Extract the (x, y) coordinate from the center of the cell holding the provided text.  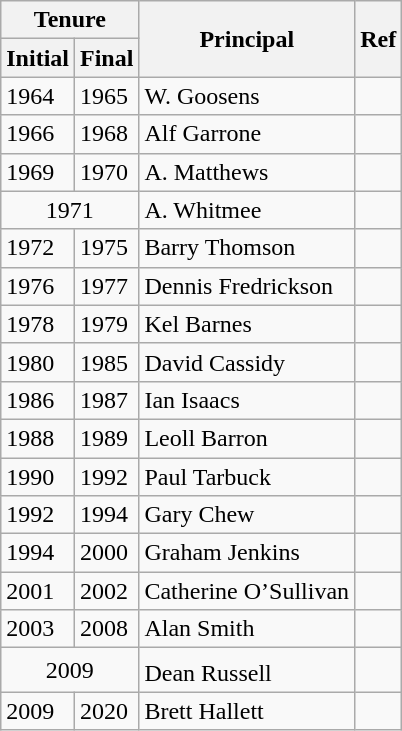
1972 (38, 248)
A. Matthews (247, 172)
2003 (38, 629)
1977 (107, 286)
Graham Jenkins (247, 553)
Ref (378, 39)
1987 (107, 400)
Gary Chew (247, 515)
1969 (38, 172)
2002 (107, 591)
2000 (107, 553)
1979 (107, 324)
W. Goosens (247, 96)
Principal (247, 39)
2020 (107, 711)
Leoll Barron (247, 438)
Tenure (70, 20)
1964 (38, 96)
David Cassidy (247, 362)
1989 (107, 438)
Paul Tarbuck (247, 477)
1986 (38, 400)
1988 (38, 438)
Brett Hallett (247, 711)
1975 (107, 248)
Kel Barnes (247, 324)
A. Whitmee (247, 210)
1990 (38, 477)
Dean Russell (247, 670)
Final (107, 58)
1971 (70, 210)
1985 (107, 362)
1978 (38, 324)
2001 (38, 591)
Alan Smith (247, 629)
1970 (107, 172)
Initial (38, 58)
Alf Garrone (247, 134)
1980 (38, 362)
Ian Isaacs (247, 400)
1966 (38, 134)
Catherine O’Sullivan (247, 591)
Barry Thomson (247, 248)
Dennis Fredrickson (247, 286)
2008 (107, 629)
1968 (107, 134)
1965 (107, 96)
1976 (38, 286)
